Search for the cell housing the specified text and yield its (x, y) center coordinate. 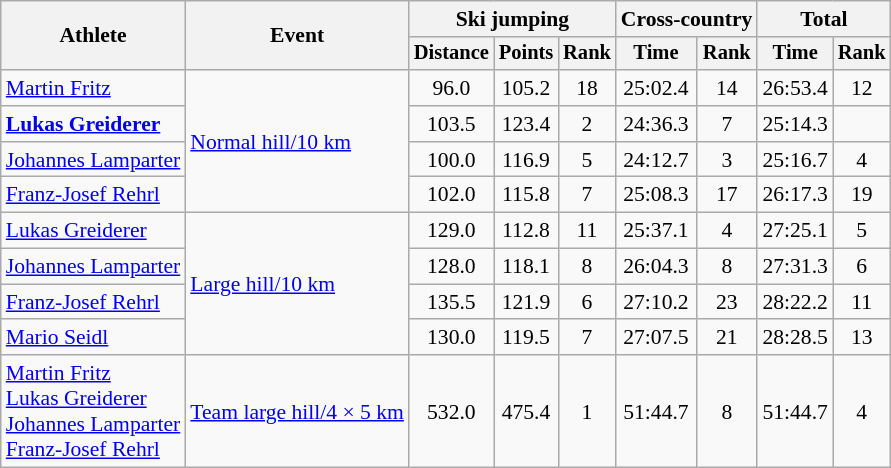
26:53.4 (794, 88)
25:16.7 (794, 160)
14 (726, 88)
Martin FritzLukas GreidererJohannes LamparterFranz-Josef Rehrl (94, 411)
128.0 (452, 267)
96.0 (452, 88)
102.0 (452, 195)
23 (726, 302)
Ski jumping (512, 19)
18 (587, 88)
116.9 (526, 160)
112.8 (526, 231)
121.9 (526, 302)
27:10.2 (656, 302)
Team large hill/4 × 5 km (297, 411)
Event (297, 36)
118.1 (526, 267)
27:07.5 (656, 338)
100.0 (452, 160)
103.5 (452, 124)
28:22.2 (794, 302)
27:25.1 (794, 231)
2 (587, 124)
Total (824, 19)
123.4 (526, 124)
25:14.3 (794, 124)
28:28.5 (794, 338)
3 (726, 160)
26:04.3 (656, 267)
115.8 (526, 195)
24:36.3 (656, 124)
129.0 (452, 231)
105.2 (526, 88)
25:37.1 (656, 231)
24:12.7 (656, 160)
25:08.3 (656, 195)
13 (862, 338)
130.0 (452, 338)
17 (726, 195)
Distance (452, 54)
Cross-country (687, 19)
Points (526, 54)
135.5 (452, 302)
27:31.3 (794, 267)
25:02.4 (656, 88)
19 (862, 195)
Athlete (94, 36)
Normal hill/10 km (297, 141)
1 (587, 411)
Mario Seidl (94, 338)
Martin Fritz (94, 88)
12 (862, 88)
119.5 (526, 338)
21 (726, 338)
475.4 (526, 411)
26:17.3 (794, 195)
Large hill/10 km (297, 284)
532.0 (452, 411)
